Search for the cell housing the specified text and yield its [X, Y] center coordinate. 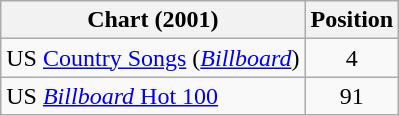
US Country Songs (Billboard) [153, 58]
US Billboard Hot 100 [153, 96]
4 [352, 58]
Position [352, 20]
91 [352, 96]
Chart (2001) [153, 20]
